Scan for the cell matching the given text and deliver its (X, Y) coordinate at center. 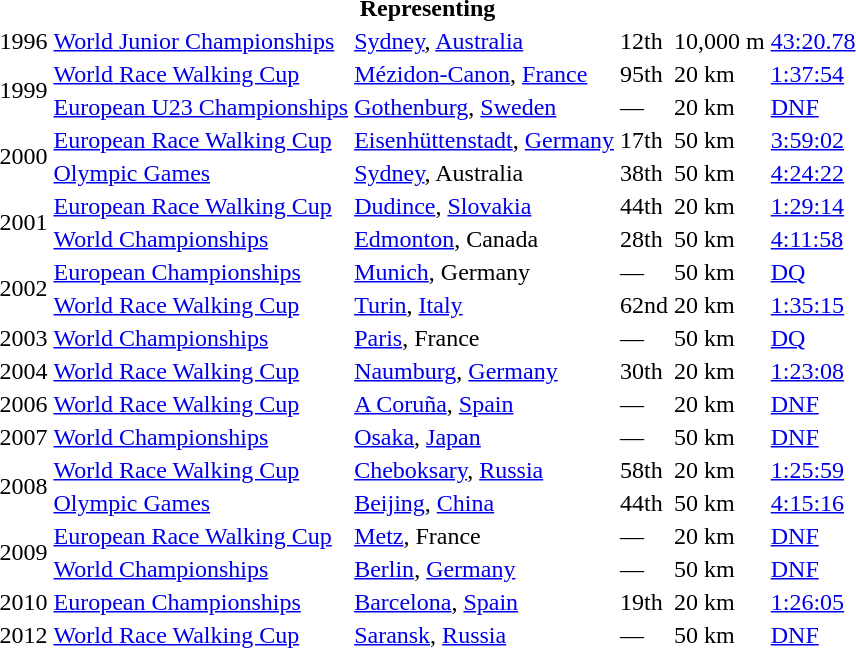
Barcelona, Spain (484, 602)
Eisenhüttenstadt, Germany (484, 140)
12th (644, 41)
95th (644, 74)
62nd (644, 305)
Cheboksary, Russia (484, 470)
Paris, France (484, 338)
European U23 Championships (201, 107)
Turin, Italy (484, 305)
30th (644, 371)
Berlin, Germany (484, 569)
19th (644, 602)
Metz, France (484, 536)
A Coruña, Spain (484, 404)
38th (644, 173)
10,000 m (720, 41)
Beijing, China (484, 503)
Edmonton, Canada (484, 239)
Naumburg, Germany (484, 371)
Dudince, Slovakia (484, 206)
17th (644, 140)
Munich, Germany (484, 272)
58th (644, 470)
Osaka, Japan (484, 437)
Gothenburg, Sweden (484, 107)
28th (644, 239)
World Junior Championships (201, 41)
Mézidon-Canon, France (484, 74)
